Return (X, Y) of the center of cell containing provided text 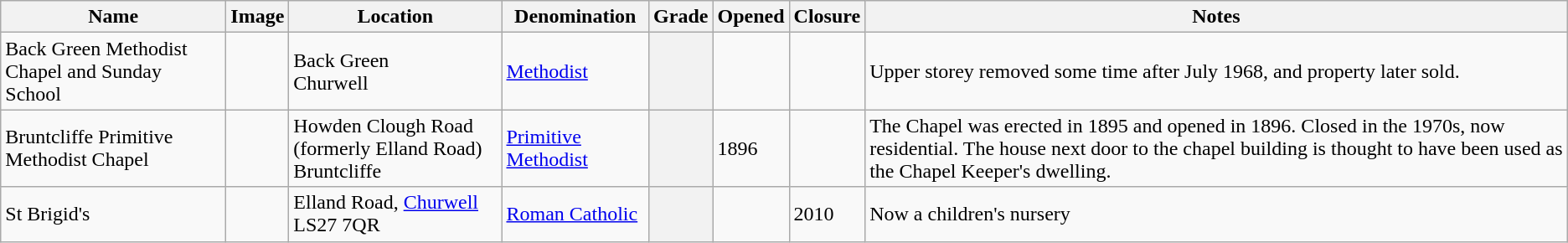
Denomination (575, 17)
Primitive Methodist (575, 148)
2010 (828, 215)
Notes (1216, 17)
Grade (681, 17)
Opened (750, 17)
Back GreenChurwell (395, 71)
Upper storey removed some time after July 1968, and property later sold. (1216, 71)
Location (395, 17)
Roman Catholic (575, 215)
Bruntcliffe Primitive Methodist Chapel (114, 148)
St Brigid's (114, 215)
Image (258, 17)
Howden Clough Road (formerly Elland Road)Bruntcliffe (395, 148)
Back Green Methodist Chapel and Sunday School (114, 71)
Methodist (575, 71)
1896 (750, 148)
Name (114, 17)
Now a children's nursery (1216, 215)
Elland Road, ChurwellLS27 7QR (395, 215)
Closure (828, 17)
